From the cell containing the given text, extract its center point as (x, y) coordinate. 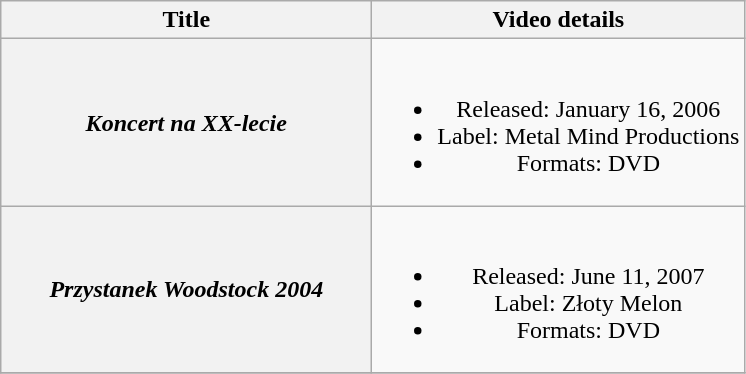
Video details (558, 20)
Przystanek Woodstock 2004 (186, 290)
Released: January 16, 2006Label: Metal Mind ProductionsFormats: DVD (558, 122)
Koncert na XX-lecie (186, 122)
Title (186, 20)
Released: June 11, 2007Label: Złoty MelonFormats: DVD (558, 290)
